Determine the (x, y) coordinate at the center of the cell enclosing the given text.  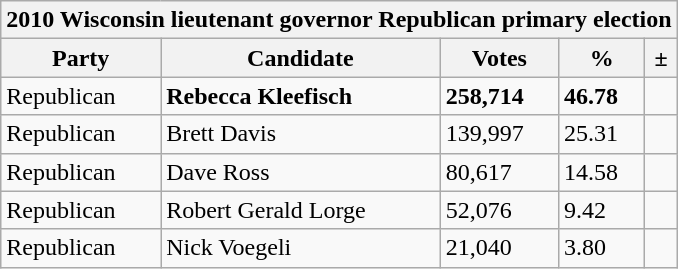
46.78 (602, 96)
Nick Voegeli (301, 248)
258,714 (499, 96)
3.80 (602, 248)
Party (81, 58)
80,617 (499, 172)
Brett Davis (301, 134)
21,040 (499, 248)
52,076 (499, 210)
Dave Ross (301, 172)
% (602, 58)
Votes (499, 58)
Rebecca Kleefisch (301, 96)
Candidate (301, 58)
Robert Gerald Lorge (301, 210)
9.42 (602, 210)
14.58 (602, 172)
2010 Wisconsin lieutenant governor Republican primary election (339, 20)
± (661, 58)
139,997 (499, 134)
25.31 (602, 134)
